Detect which cell encompasses the target text, then output its [X, Y] center coordinate. 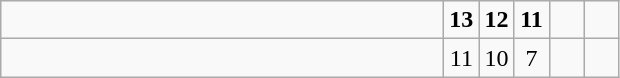
13 [462, 20]
10 [496, 58]
12 [496, 20]
7 [532, 58]
